Find where the given text appears and provide that cell's center as [X, Y] coordinate. 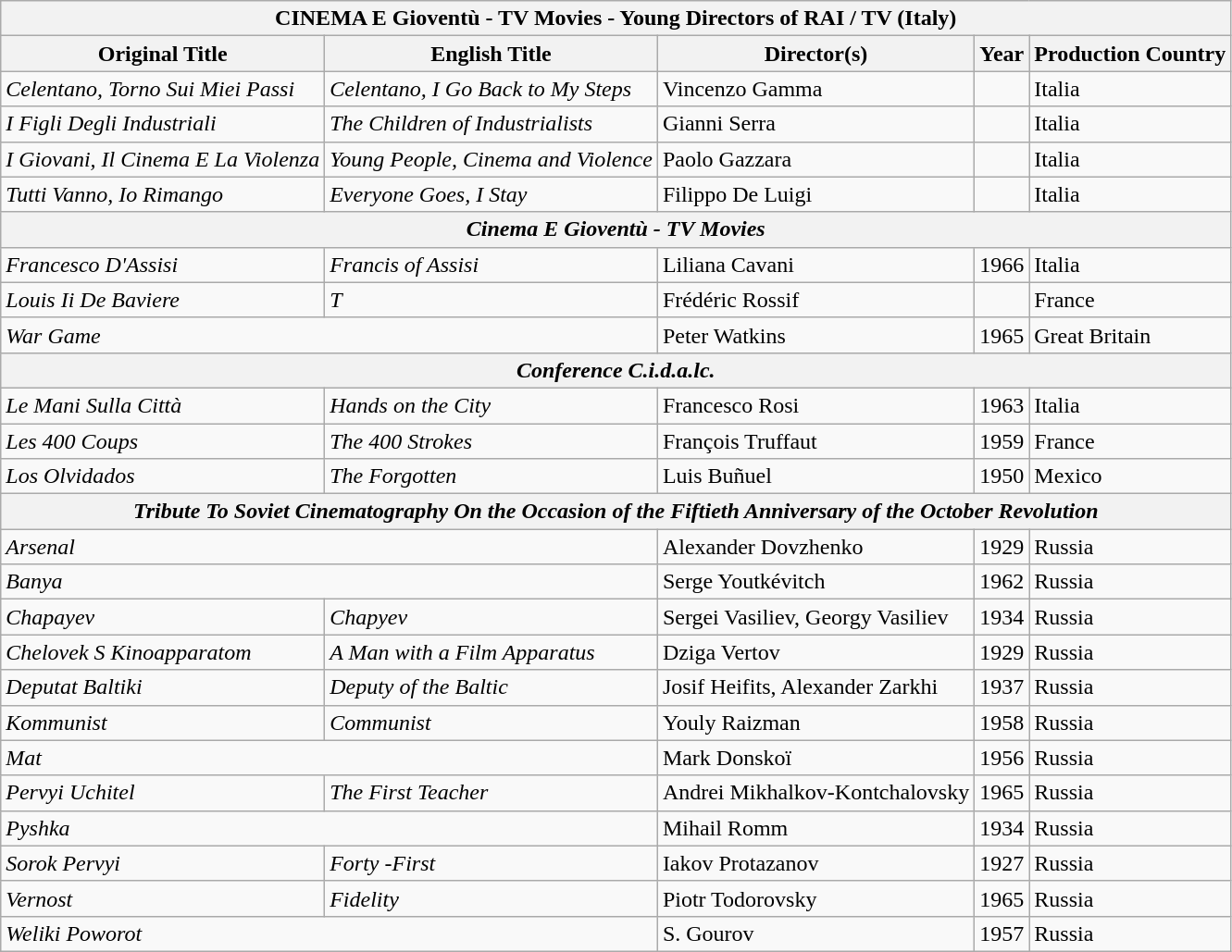
Pervyi Uchitel [163, 793]
Year [1002, 54]
Luis Buñuel [815, 476]
I Giovani, Il Cinema E La Violenza [163, 159]
Andrei Mikhalkov-Kontchalovsky [815, 793]
Young People, Cinema and Violence [492, 159]
The First Teacher [492, 793]
Original Title [163, 54]
Los Olvidados [163, 476]
1958 [1002, 723]
A Man with a Film Apparatus [492, 652]
1957 [1002, 933]
Tribute To Soviet Cinematography On the Occasion of the Fiftieth Anniversary of the October Revolution [616, 512]
Conference C.i.d.a.lc. [616, 370]
Vincenzo Gamma [815, 89]
Louis Ii De Baviere [163, 300]
Sorok Pervyi [163, 863]
Iakov Protazanov [815, 863]
Fidelity [492, 898]
Weliki Poworot [330, 933]
Pyshka [330, 828]
Director(s) [815, 54]
The Children of Industrialists [492, 124]
Deputy of the Baltic [492, 687]
War Game [330, 335]
1962 [1002, 582]
Serge Youtkévitch [815, 582]
Cinema E Gioventù - TV Movies [616, 229]
Francesco Rosi [815, 405]
Le Mani Sulla Città [163, 405]
1966 [1002, 265]
Francesco D'Assisi [163, 265]
1959 [1002, 441]
Hands on the City [492, 405]
Piotr Todorovsky [815, 898]
Chelovek S Kinoapparatom [163, 652]
Communist [492, 723]
1956 [1002, 758]
Mexico [1130, 476]
Mark Donskoï [815, 758]
Alexander Dovzhenko [815, 547]
Dziga Vertov [815, 652]
Filippo De Luigi [815, 194]
Les 400 Coups [163, 441]
Youly Raizman [815, 723]
François Truffaut [815, 441]
Tutti Vanno, Io Rimango [163, 194]
1937 [1002, 687]
Francis of Assisi [492, 265]
Mat [330, 758]
Josif Heifits, Alexander Zarkhi [815, 687]
Vernost [163, 898]
1963 [1002, 405]
Gianni Serra [815, 124]
S. Gourov [815, 933]
CINEMA E Gioventù - TV Movies - Young Directors of RAI / TV (Italy) [616, 19]
Sergei Vasiliev, Georgy Vasiliev [815, 617]
Liliana Cavani [815, 265]
Deputat Baltiki [163, 687]
Everyone Goes, I Stay [492, 194]
Chapyev [492, 617]
Production Country [1130, 54]
Forty -First [492, 863]
The Forgotten [492, 476]
1950 [1002, 476]
English Title [492, 54]
Mihail Romm [815, 828]
Peter Watkins [815, 335]
Celentano, Torno Sui Miei Passi [163, 89]
Arsenal [330, 547]
Great Britain [1130, 335]
Frédéric Rossif [815, 300]
Banya [330, 582]
Celentano, I Go Back to My Steps [492, 89]
The 400 Strokes [492, 441]
Chapayev [163, 617]
Paolo Gazzara [815, 159]
1927 [1002, 863]
Kommunist [163, 723]
I Figli Degli Industriali [163, 124]
T [492, 300]
